Locate the cell with the specified text and output its [X, Y] center coordinate. 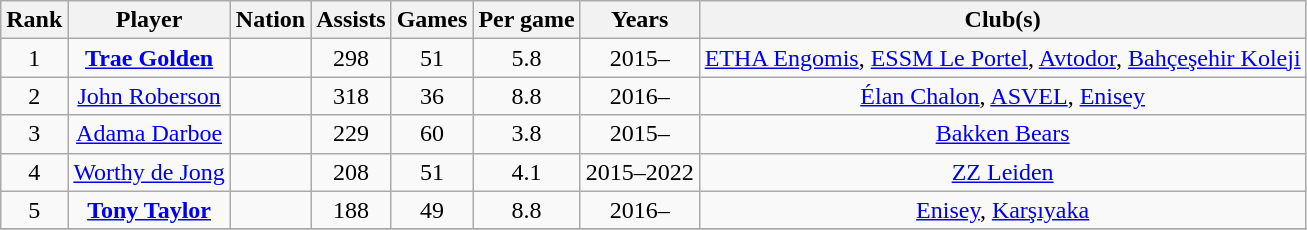
Club(s) [1002, 20]
Nation [270, 20]
ETHA Engomis, ESSM Le Portel, Avtodor, Bahçeşehir Koleji [1002, 58]
5.8 [526, 58]
188 [351, 210]
3 [34, 134]
229 [351, 134]
60 [432, 134]
298 [351, 58]
318 [351, 96]
208 [351, 172]
Years [640, 20]
ZZ Leiden [1002, 172]
Élan Chalon, ASVEL, Enisey [1002, 96]
Player [149, 20]
1 [34, 58]
2 [34, 96]
John Roberson [149, 96]
Per game [526, 20]
49 [432, 210]
Tony Taylor [149, 210]
4.1 [526, 172]
5 [34, 210]
2015–2022 [640, 172]
Rank [34, 20]
Games [432, 20]
Enisey, Karşıyaka [1002, 210]
Bakken Bears [1002, 134]
Trae Golden [149, 58]
36 [432, 96]
3.8 [526, 134]
Worthy de Jong [149, 172]
4 [34, 172]
Adama Darboe [149, 134]
Assists [351, 20]
